Search for the cell housing the specified text and yield its [x, y] center coordinate. 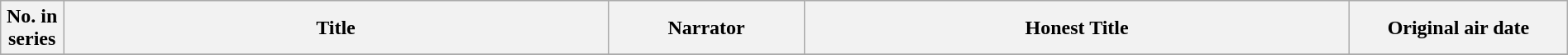
Narrator [706, 28]
No. inseries [32, 28]
Original air date [1459, 28]
Honest Title [1077, 28]
Title [336, 28]
